Determine the (X, Y) coordinate at the center of the cell enclosing the given text.  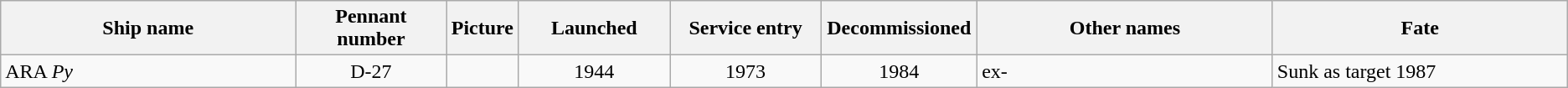
ex- (1126, 71)
Launched (594, 28)
Fate (1420, 28)
ARA Py (148, 71)
Sunk as target 1987 (1420, 71)
Ship name (148, 28)
Pennant number (371, 28)
1984 (900, 71)
1944 (594, 71)
Service entry (745, 28)
D-27 (371, 71)
Picture (482, 28)
1973 (745, 71)
Other names (1126, 28)
Decommissioned (900, 28)
